From the cell containing the given text, extract its center point as [X, Y] coordinate. 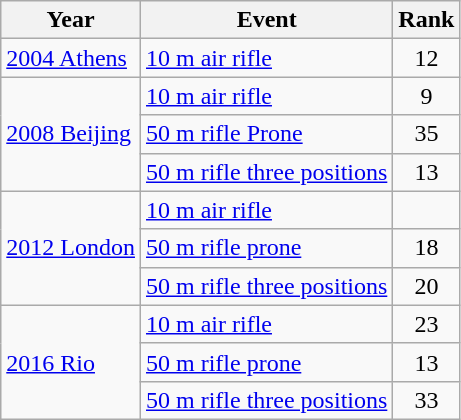
2004 Athens [71, 58]
33 [426, 400]
18 [426, 248]
2012 London [71, 248]
2016 Rio [71, 362]
35 [426, 134]
Rank [426, 20]
Year [71, 20]
2008 Beijing [71, 134]
Event [266, 20]
9 [426, 96]
20 [426, 286]
50 m rifle Prone [266, 134]
23 [426, 324]
12 [426, 58]
